Extract the [X, Y] coordinate from the center of the cell holding the provided text.  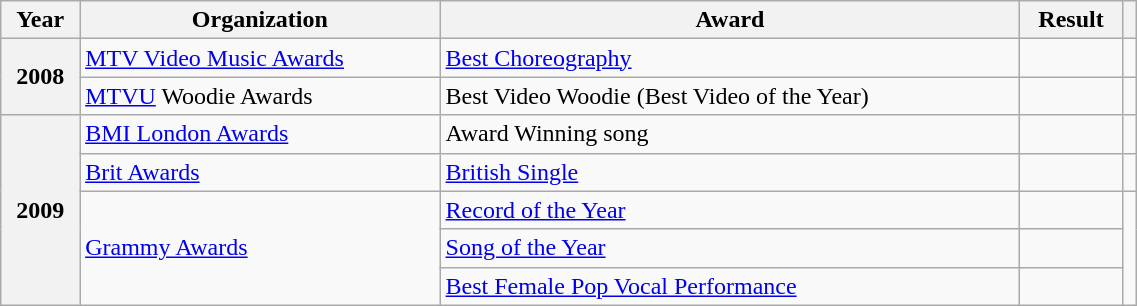
Award Winning song [730, 134]
2009 [40, 210]
British Single [730, 172]
Brit Awards [260, 172]
MTV Video Music Awards [260, 58]
MTVU Woodie Awards [260, 96]
Award [730, 20]
2008 [40, 77]
Record of the Year [730, 210]
Best Choreography [730, 58]
Best Female Pop Vocal Performance [730, 286]
Organization [260, 20]
Result [1071, 20]
Best Video Woodie (Best Video of the Year) [730, 96]
Year [40, 20]
Grammy Awards [260, 248]
Song of the Year [730, 248]
BMI London Awards [260, 134]
